Pinpoint the cell where the given text exists, returning its [X, Y] midpoint coordinate. 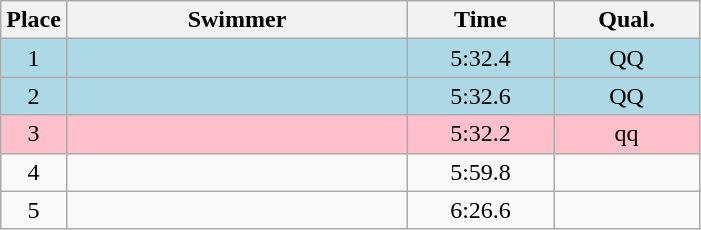
Time [481, 20]
5:32.6 [481, 96]
3 [34, 134]
4 [34, 172]
1 [34, 58]
Swimmer [236, 20]
6:26.6 [481, 210]
Place [34, 20]
5:32.4 [481, 58]
qq [627, 134]
Qual. [627, 20]
5:32.2 [481, 134]
5:59.8 [481, 172]
2 [34, 96]
5 [34, 210]
